Determine the (X, Y) coordinate at the center of the cell enclosing the given text.  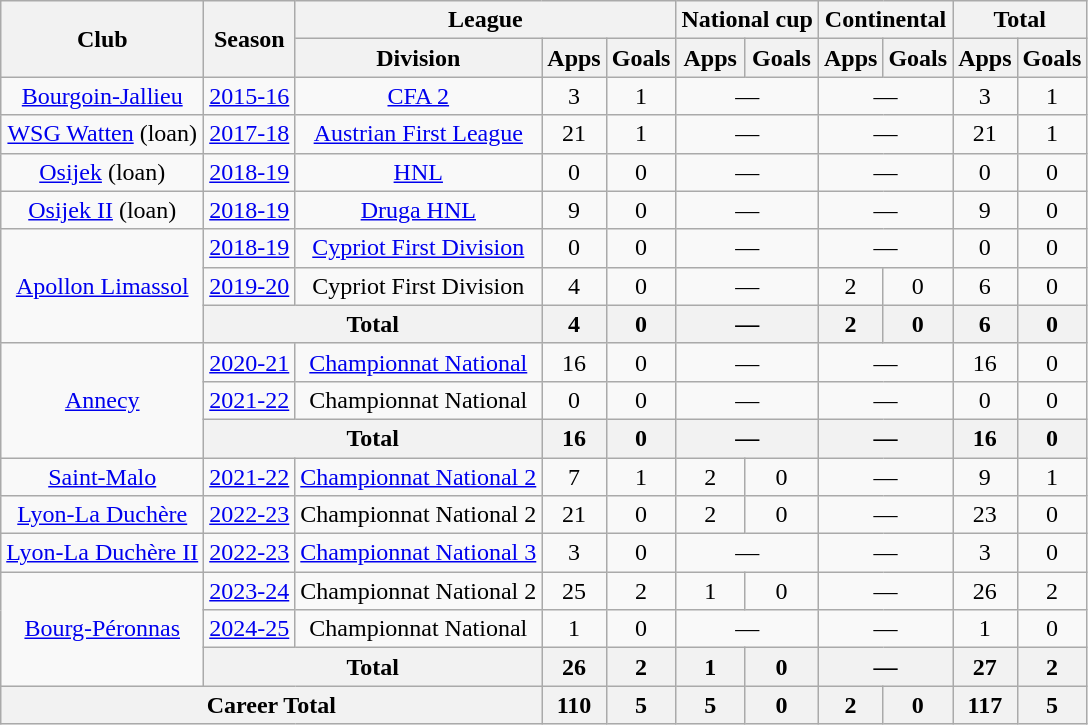
Osijek (loan) (102, 172)
23 (985, 515)
Bourg-Péronnas (102, 629)
Bourgoin-Jallieu (102, 96)
HNL (418, 172)
2023-24 (250, 591)
CFA 2 (418, 96)
7 (574, 477)
Lyon-La Duchère (102, 515)
110 (574, 705)
Austrian First League (418, 134)
League (486, 20)
2019-20 (250, 286)
Osijek II (loan) (102, 210)
25 (574, 591)
Apollon Limassol (102, 286)
Club (102, 39)
Championnat National 3 (418, 553)
2017-18 (250, 134)
Druga HNL (418, 210)
National cup (747, 20)
2015-16 (250, 96)
117 (985, 705)
Continental (885, 20)
Saint-Malo (102, 477)
Season (250, 39)
WSG Watten (loan) (102, 134)
Annecy (102, 400)
Division (418, 58)
27 (985, 667)
2020-21 (250, 362)
Career Total (272, 705)
Lyon-La Duchère II (102, 553)
2024-25 (250, 629)
